Scan for the cell matching the given text and deliver its [X, Y] coordinate at center. 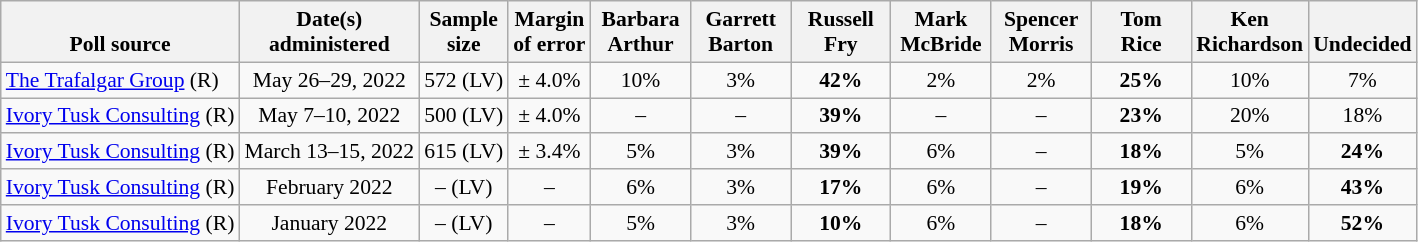
19% [1141, 187]
43% [1362, 187]
TomRice [1141, 32]
May 7–10, 2022 [329, 116]
25% [1141, 80]
7% [1362, 80]
Marginof error [549, 32]
Poll source [120, 32]
Date(s)administered [329, 32]
KenRichardson [1250, 32]
500 (LV) [464, 116]
± 3.4% [549, 152]
May 26–29, 2022 [329, 80]
March 13–15, 2022 [329, 152]
52% [1362, 223]
The Trafalgar Group (R) [120, 80]
BarbaraArthur [641, 32]
23% [1141, 116]
572 (LV) [464, 80]
MarkMcBride [941, 32]
615 (LV) [464, 152]
RussellFry [841, 32]
January 2022 [329, 223]
February 2022 [329, 187]
42% [841, 80]
Undecided [1362, 32]
24% [1362, 152]
Samplesize [464, 32]
20% [1250, 116]
17% [841, 187]
SpencerMorris [1041, 32]
GarrettBarton [741, 32]
